Search for the cell housing the specified text and yield its [x, y] center coordinate. 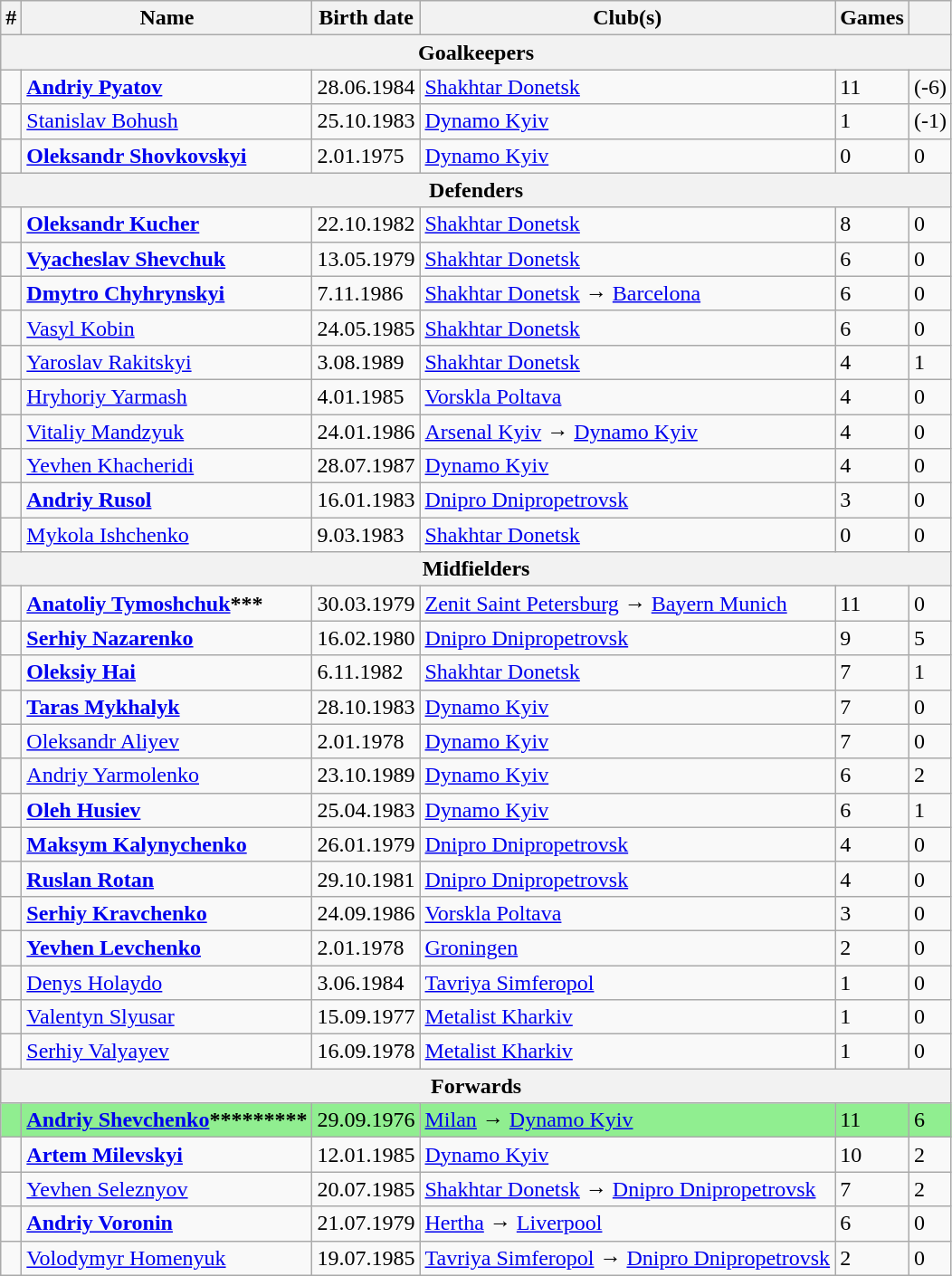
Oleh Husiev [167, 810]
16.01.1983 [366, 500]
Oleksiy Hai [167, 672]
9 [872, 638]
19.07.1985 [366, 1258]
Groningen [628, 947]
16.02.1980 [366, 638]
2.01.1975 [366, 156]
Dmytro Chyhrynskyi [167, 293]
24.01.1986 [366, 432]
Yevhen Khacheridi [167, 466]
Goalkeepers [476, 52]
3.08.1989 [366, 362]
Vyacheslav Shevchuk [167, 259]
Tavriya Simferopol → Dnipro Dnipropetrovsk [628, 1258]
Anatoliy Tymoshchuk*** [167, 604]
Hryhoriy Yarmash [167, 396]
Andriy Yarmolenko [167, 776]
Milan → Dynamo Kyiv [628, 1120]
23.10.1989 [366, 776]
22.10.1982 [366, 224]
13.05.1979 [366, 259]
Ruslan Rotan [167, 879]
Yevhen Seleznyov [167, 1189]
Artem Milevskyi [167, 1155]
Defenders [476, 190]
28.06.1984 [366, 87]
Club(s) [628, 18]
Serhiy Valyayev [167, 1052]
Shakhtar Donetsk → Barcelona [628, 293]
(-1) [930, 121]
Name [167, 18]
Midfielders [476, 569]
Andriy Pyatov [167, 87]
10 [872, 1155]
8 [872, 224]
Andriy Voronin [167, 1224]
# [11, 18]
28.07.1987 [366, 466]
Hertha → Liverpool [628, 1224]
Shakhtar Donetsk → Dnipro Dnipropetrovsk [628, 1189]
12.01.1985 [366, 1155]
29.10.1981 [366, 879]
Denys Holaydo [167, 982]
4.01.1985 [366, 396]
Vitaliy Mandzyuk [167, 432]
Birth date [366, 18]
Andriy Rusol [167, 500]
Volodymyr Homenyuk [167, 1258]
6.11.1982 [366, 672]
29.09.1976 [366, 1120]
30.03.1979 [366, 604]
15.09.1977 [366, 1017]
26.01.1979 [366, 844]
Oleksandr Aliyev [167, 741]
Tavriya Simferopol [628, 982]
Yevhen Levchenko [167, 947]
Valentyn Slyusar [167, 1017]
Zenit Saint Petersburg → Bayern Munich [628, 604]
Vasyl Kobin [167, 328]
Arsenal Kyiv → Dynamo Kyiv [628, 432]
5 [930, 638]
9.03.1983 [366, 535]
24.05.1985 [366, 328]
Oleksandr Shovkovskyi [167, 156]
Serhiy Kravchenko [167, 913]
Taras Mykhalyk [167, 707]
25.04.1983 [366, 810]
Stanislav Bohush [167, 121]
3.06.1984 [366, 982]
20.07.1985 [366, 1189]
Maksym Kalynychenko [167, 844]
Forwards [476, 1086]
(-6) [930, 87]
Serhiy Nazarenko [167, 638]
Mykola Ishchenko [167, 535]
7.11.1986 [366, 293]
25.10.1983 [366, 121]
16.09.1978 [366, 1052]
Oleksandr Kucher [167, 224]
21.07.1979 [366, 1224]
Yaroslav Rakitskyi [167, 362]
28.10.1983 [366, 707]
Andriy Shevchenko********* [167, 1120]
24.09.1986 [366, 913]
Games [872, 18]
